Provide the [X, Y] coordinate of the cell's center where the given text is located.  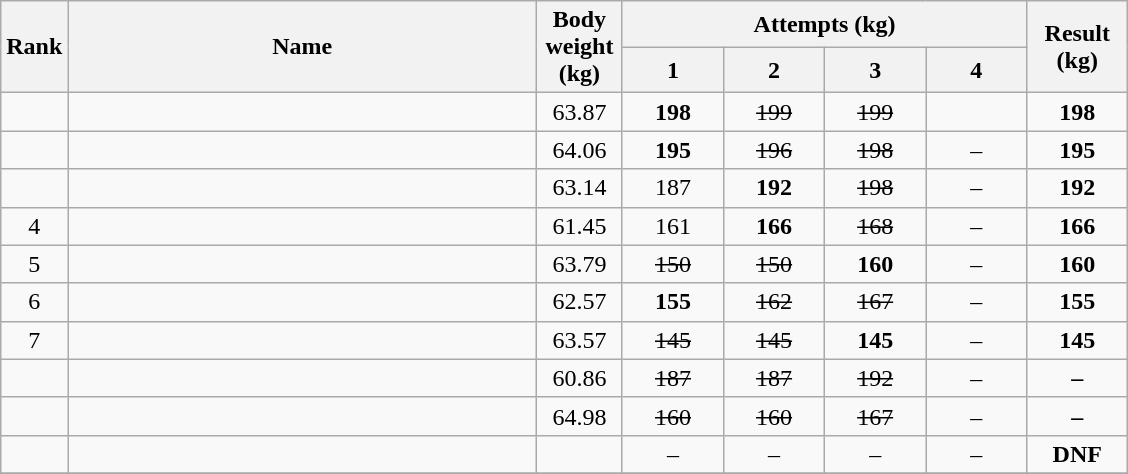
6 [34, 302]
5 [34, 264]
63.57 [579, 340]
7 [34, 340]
168 [876, 226]
161 [672, 226]
Body weight (kg) [579, 47]
2 [774, 70]
Attempts (kg) [824, 24]
63.87 [579, 112]
64.98 [579, 416]
162 [774, 302]
1 [672, 70]
62.57 [579, 302]
63.79 [579, 264]
Result (kg) [1078, 47]
64.06 [579, 150]
60.86 [579, 378]
196 [774, 150]
61.45 [579, 226]
63.14 [579, 188]
3 [876, 70]
Name [302, 47]
DNF [1078, 454]
Rank [34, 47]
